Detect which cell encompasses the target text, then output its [x, y] center coordinate. 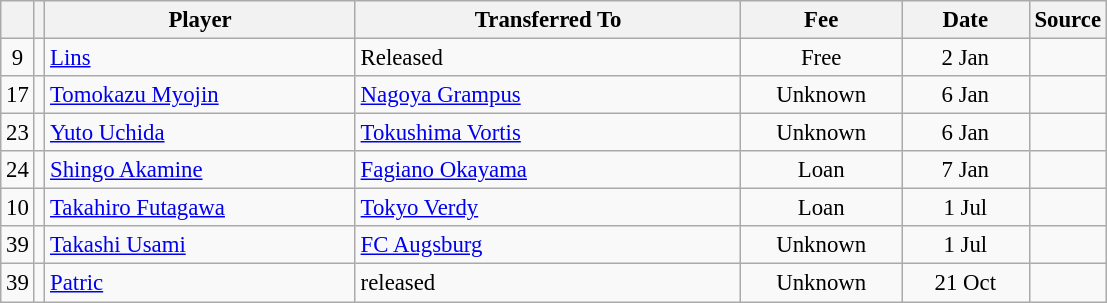
Tomokazu Myojin [200, 95]
Takashi Usami [200, 245]
FC Augsburg [548, 245]
Transferred To [548, 20]
21 Oct [966, 283]
7 Jan [966, 170]
Fagiano Okayama [548, 170]
Patric [200, 283]
Date [966, 20]
2 Jan [966, 58]
24 [18, 170]
9 [18, 58]
Released [548, 58]
Player [200, 20]
Lins [200, 58]
Fee [822, 20]
23 [18, 133]
10 [18, 208]
17 [18, 95]
Takahiro Futagawa [200, 208]
Tokushima Vortis [548, 133]
Tokyo Verdy [548, 208]
Nagoya Grampus [548, 95]
Free [822, 58]
released [548, 283]
Shingo Akamine [200, 170]
Source [1068, 20]
Yuto Uchida [200, 133]
